Capture the cell that displays the provided text and extract its [X, Y] central coordinate. 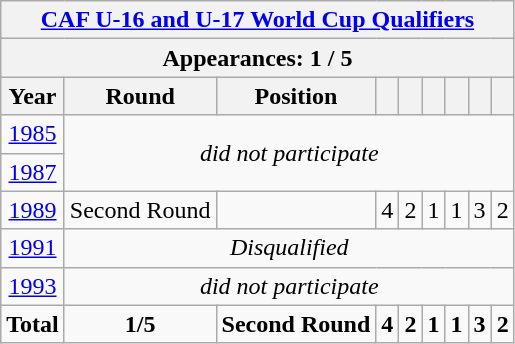
1985 [33, 134]
1993 [33, 286]
Round [140, 96]
Appearances: 1 / 5 [258, 58]
1991 [33, 248]
1/5 [140, 324]
Year [33, 96]
1989 [33, 210]
Position [296, 96]
Total [33, 324]
Disqualified [289, 248]
CAF U-16 and U-17 World Cup Qualifiers [258, 20]
1987 [33, 172]
